Pinpoint the cell where the given text exists, returning its [x, y] midpoint coordinate. 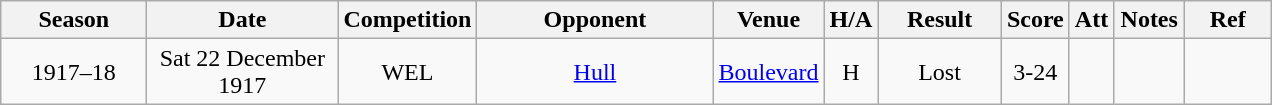
Notes [1150, 20]
Score [1035, 20]
Hull [595, 72]
1917–18 [74, 72]
Date [242, 20]
Ref [1228, 20]
H/A [851, 20]
Opponent [595, 20]
Sat 22 December 1917 [242, 72]
Boulevard [768, 72]
Venue [768, 20]
WEL [408, 72]
Lost [940, 72]
Result [940, 20]
Season [74, 20]
3-24 [1035, 72]
Competition [408, 20]
Att [1091, 20]
H [851, 72]
